Determine the (X, Y) coordinate at the center of the cell enclosing the given text.  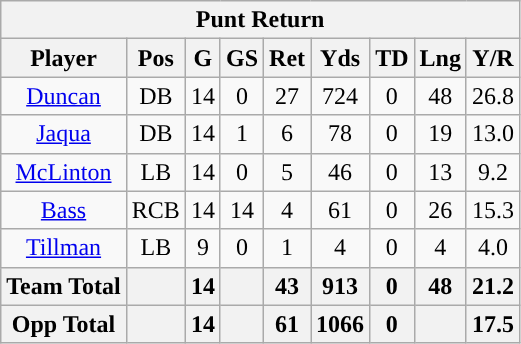
15.3 (492, 210)
43 (288, 286)
1066 (340, 324)
Duncan (64, 96)
Pos (156, 58)
9 (202, 248)
TD (392, 58)
4.0 (492, 248)
Yds (340, 58)
Team Total (64, 286)
Y/R (492, 58)
Punt Return (260, 20)
913 (340, 286)
19 (440, 134)
G (202, 58)
Lng (440, 58)
26 (440, 210)
Bass (64, 210)
Jaqua (64, 134)
RCB (156, 210)
26.8 (492, 96)
Ret (288, 58)
17.5 (492, 324)
6 (288, 134)
13.0 (492, 134)
724 (340, 96)
13 (440, 172)
Opp Total (64, 324)
Tillman (64, 248)
46 (340, 172)
9.2 (492, 172)
GS (242, 58)
Player (64, 58)
5 (288, 172)
21.2 (492, 286)
McLinton (64, 172)
78 (340, 134)
27 (288, 96)
